Determine the [X, Y] coordinate at the center of the cell enclosing the given text.  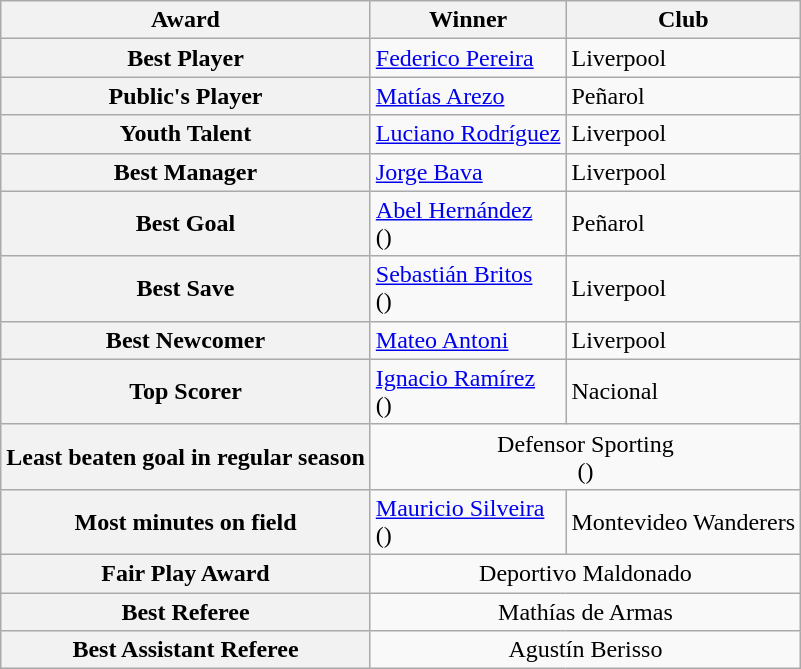
Defensor Sporting() [585, 456]
Best Goal [186, 224]
Jorge Bava [468, 172]
Sebastián Britos() [468, 288]
Best Newcomer [186, 340]
Winner [468, 20]
Best Player [186, 58]
Abel Hernández() [468, 224]
Federico Pereira [468, 58]
Montevideo Wanderers [684, 522]
Mauricio Silveira() [468, 522]
Best Referee [186, 611]
Best Save [186, 288]
Most minutes on field [186, 522]
Agustín Berisso [585, 650]
Ignacio Ramírez() [468, 392]
Mateo Antoni [468, 340]
Mathías de Armas [585, 611]
Deportivo Maldonado [585, 573]
Least beaten goal in regular season [186, 456]
Youth Talent [186, 134]
Luciano Rodríguez [468, 134]
Top Scorer [186, 392]
Club [684, 20]
Nacional [684, 392]
Matías Arezo [468, 96]
Award [186, 20]
Fair Play Award [186, 573]
Public's Player [186, 96]
Best Assistant Referee [186, 650]
Best Manager [186, 172]
